For the text-containing cell, return its midpoint in (x, y) coordinate format. 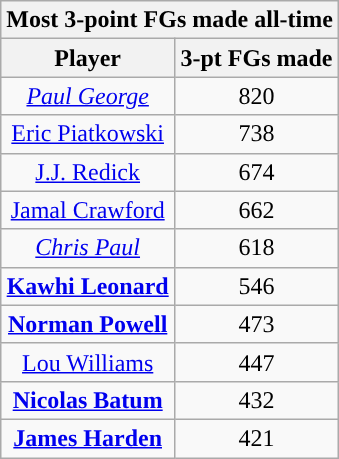
Eric Piatkowski (88, 134)
Chris Paul (88, 248)
Jamal Crawford (88, 210)
820 (257, 96)
447 (257, 362)
Lou Williams (88, 362)
James Harden (88, 438)
473 (257, 324)
662 (257, 210)
Player (88, 58)
738 (257, 134)
546 (257, 286)
Nicolas Batum (88, 400)
Norman Powell (88, 324)
J.J. Redick (88, 172)
3-pt FGs made (257, 58)
Paul George (88, 96)
Kawhi Leonard (88, 286)
421 (257, 438)
Most 3-point FGs made all-time (170, 20)
618 (257, 248)
674 (257, 172)
432 (257, 400)
